Identify which cell holds the provided text, then report its [X, Y] central coordinate. 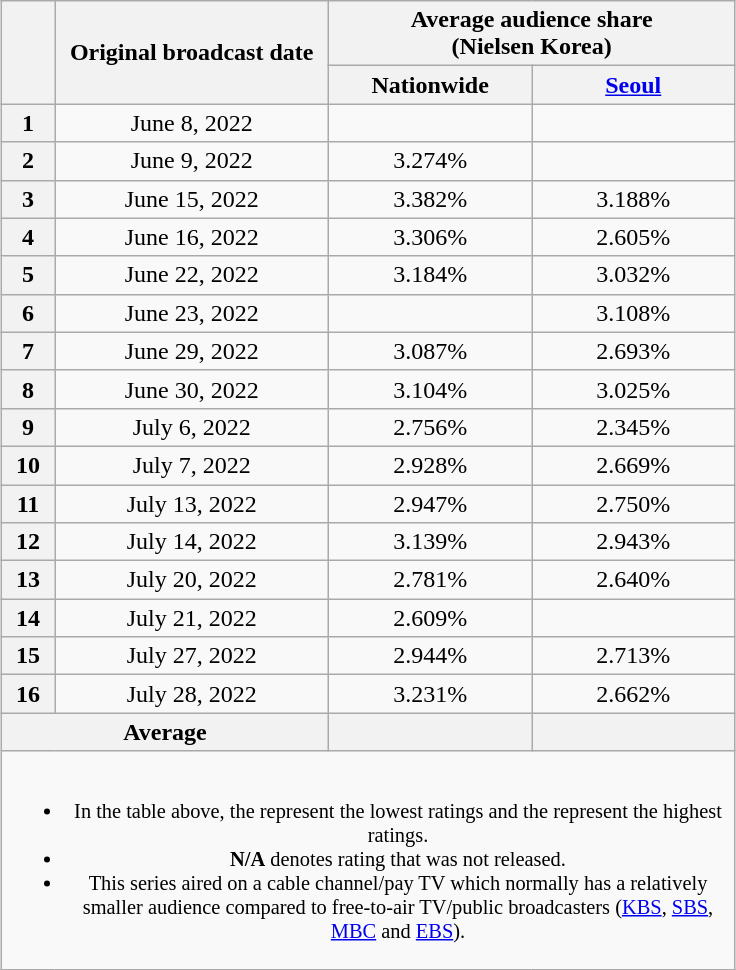
10 [28, 465]
11 [28, 503]
July 27, 2022 [192, 656]
2.713% [634, 656]
July 7, 2022 [192, 465]
3.274% [430, 161]
5 [28, 275]
4 [28, 237]
2.345% [634, 427]
12 [28, 542]
2.750% [634, 503]
June 30, 2022 [192, 389]
Average audience share(Nielsen Korea) [532, 34]
3.306% [430, 237]
2.605% [634, 237]
July 6, 2022 [192, 427]
3.104% [430, 389]
3.032% [634, 275]
2.640% [634, 580]
June 23, 2022 [192, 313]
July 13, 2022 [192, 503]
2.693% [634, 351]
July 28, 2022 [192, 694]
13 [28, 580]
3.184% [430, 275]
2.928% [430, 465]
June 22, 2022 [192, 275]
8 [28, 389]
2.669% [634, 465]
7 [28, 351]
3 [28, 199]
3.382% [430, 199]
2.662% [634, 694]
Average [164, 732]
15 [28, 656]
June 16, 2022 [192, 237]
2.609% [430, 618]
June 9, 2022 [192, 161]
June 15, 2022 [192, 199]
July 20, 2022 [192, 580]
14 [28, 618]
16 [28, 694]
3.025% [634, 389]
2.947% [430, 503]
July 14, 2022 [192, 542]
3.139% [430, 542]
9 [28, 427]
Seoul [634, 85]
2 [28, 161]
6 [28, 313]
1 [28, 123]
July 21, 2022 [192, 618]
3.108% [634, 313]
2.756% [430, 427]
3.188% [634, 199]
3.087% [430, 351]
2.943% [634, 542]
2.781% [430, 580]
3.231% [430, 694]
Original broadcast date [192, 52]
Nationwide [430, 85]
2.944% [430, 656]
June 8, 2022 [192, 123]
June 29, 2022 [192, 351]
